Detect which cell encompasses the target text, then output its (x, y) center coordinate. 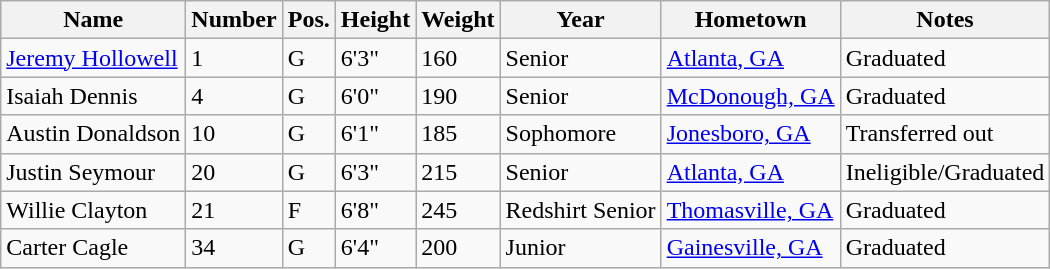
Junior (580, 248)
160 (458, 58)
Hometown (750, 20)
Thomasville, GA (750, 210)
21 (234, 210)
Redshirt Senior (580, 210)
6'4" (375, 248)
34 (234, 248)
Sophomore (580, 134)
245 (458, 210)
McDonough, GA (750, 96)
Jonesboro, GA (750, 134)
Transferred out (945, 134)
Notes (945, 20)
1 (234, 58)
F (308, 210)
Number (234, 20)
200 (458, 248)
Year (580, 20)
20 (234, 172)
Pos. (308, 20)
Jeremy Hollowell (94, 58)
Austin Donaldson (94, 134)
215 (458, 172)
Willie Clayton (94, 210)
6'8" (375, 210)
Weight (458, 20)
Ineligible/Graduated (945, 172)
Justin Seymour (94, 172)
Gainesville, GA (750, 248)
6'0" (375, 96)
Carter Cagle (94, 248)
Height (375, 20)
10 (234, 134)
Name (94, 20)
190 (458, 96)
4 (234, 96)
185 (458, 134)
Isaiah Dennis (94, 96)
6'1" (375, 134)
